Detect which cell encompasses the target text, then output its (X, Y) center coordinate. 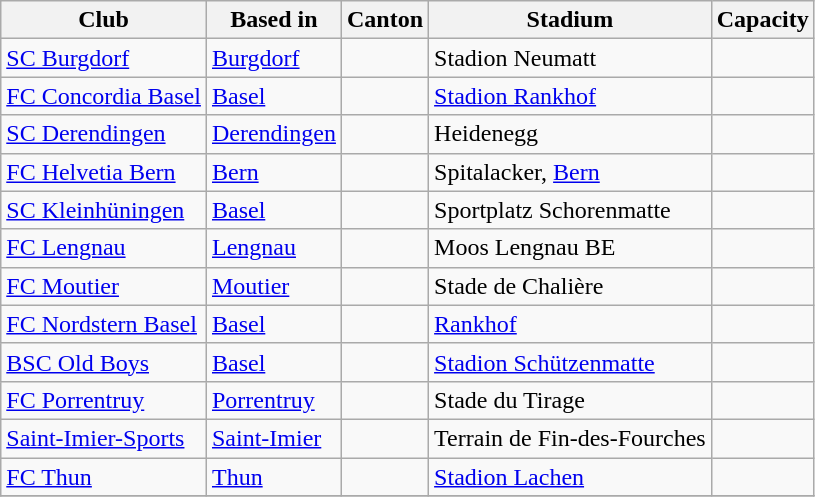
FC Moutier (104, 286)
SC Derendingen (104, 134)
Lengnau (274, 248)
Canton (384, 20)
Stadion Lachen (570, 477)
Sportplatz Schorenmatte (570, 210)
Terrain de Fin-des-Fourches (570, 438)
Based in (274, 20)
FC Nordstern Basel (104, 324)
Bern (274, 172)
Thun (274, 477)
BSC Old Boys (104, 362)
Derendingen (274, 134)
Saint-Imier-Sports (104, 438)
FC Porrentruy (104, 400)
Stadion Schützenmatte (570, 362)
Stade de Chalière (570, 286)
Stadion Rankhof (570, 96)
FC Concordia Basel (104, 96)
Burgdorf (274, 58)
Stade du Tirage (570, 400)
Rankhof (570, 324)
Heidenegg (570, 134)
SC Kleinhüningen (104, 210)
FC Lengnau (104, 248)
Club (104, 20)
Saint-Imier (274, 438)
Stadium (570, 20)
Stadion Neumatt (570, 58)
Moos Lengnau BE (570, 248)
FC Thun (104, 477)
SC Burgdorf (104, 58)
Porrentruy (274, 400)
Capacity (762, 20)
FC Helvetia Bern (104, 172)
Spitalacker, Bern (570, 172)
Moutier (274, 286)
